From the cell containing the given text, extract its center point as [X, Y] coordinate. 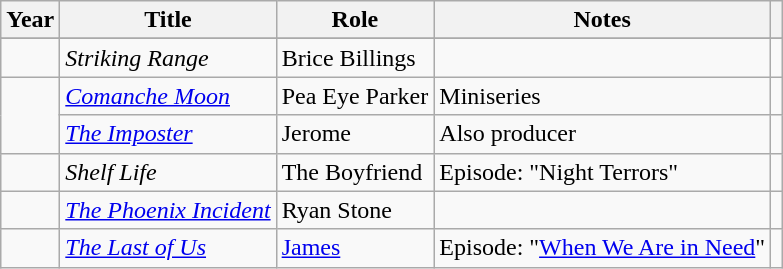
James [355, 248]
Miniseries [602, 96]
Brice Billings [355, 58]
Jerome [355, 134]
Role [355, 20]
Striking Range [168, 58]
The Phoenix Incident [168, 210]
Notes [602, 20]
Shelf Life [168, 172]
Episode: "Night Terrors" [602, 172]
Pea Eye Parker [355, 96]
Also producer [602, 134]
The Last of Us [168, 248]
The Imposter [168, 134]
The Boyfriend [355, 172]
Title [168, 20]
Year [30, 20]
Ryan Stone [355, 210]
Comanche Moon [168, 96]
Episode: "When We Are in Need" [602, 248]
